Determine the (X, Y) coordinate at the center of the cell enclosing the given text.  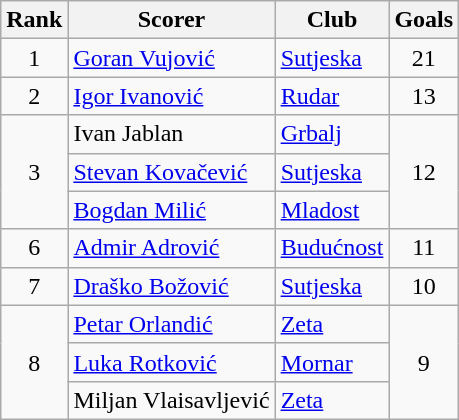
Mladost (332, 210)
Stevan Kovačević (172, 172)
Bogdan Milić (172, 210)
13 (424, 96)
Club (332, 20)
Scorer (172, 20)
12 (424, 172)
Admir Adrović (172, 248)
2 (34, 96)
9 (424, 362)
11 (424, 248)
Igor Ivanović (172, 96)
Budućnost (332, 248)
21 (424, 58)
Mornar (332, 362)
Goran Vujović (172, 58)
Draško Božović (172, 286)
Goals (424, 20)
Grbalj (332, 134)
Rudar (332, 96)
Miljan Vlaisavljević (172, 400)
Rank (34, 20)
6 (34, 248)
10 (424, 286)
7 (34, 286)
3 (34, 172)
Petar Orlandić (172, 324)
Luka Rotković (172, 362)
1 (34, 58)
Ivan Jablan (172, 134)
8 (34, 362)
